Provide the [X, Y] coordinate of the cell's center where the given text is located.  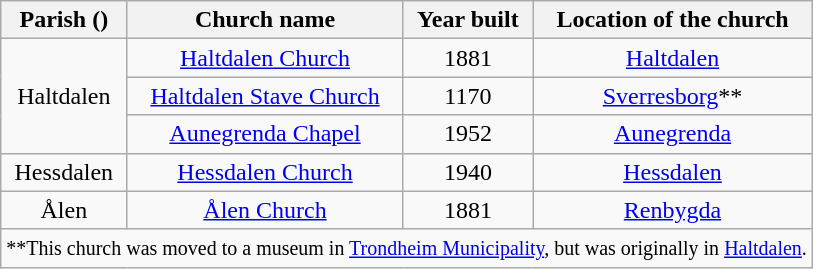
Location of the church [673, 20]
Renbygda [673, 210]
Year built [468, 20]
1940 [468, 172]
**This church was moved to a museum in Trondheim Municipality, but was originally in Haltdalen. [407, 248]
Haltdalen Church [265, 58]
Aunegrenda Chapel [265, 134]
Haltdalen Stave Church [265, 96]
Ålen Church [265, 210]
1952 [468, 134]
Church name [265, 20]
1170 [468, 96]
Parish () [64, 20]
Sverresborg** [673, 96]
Aunegrenda [673, 134]
Ålen [64, 210]
Hessdalen Church [265, 172]
